Detect which cell encompasses the target text, then output its (X, Y) center coordinate. 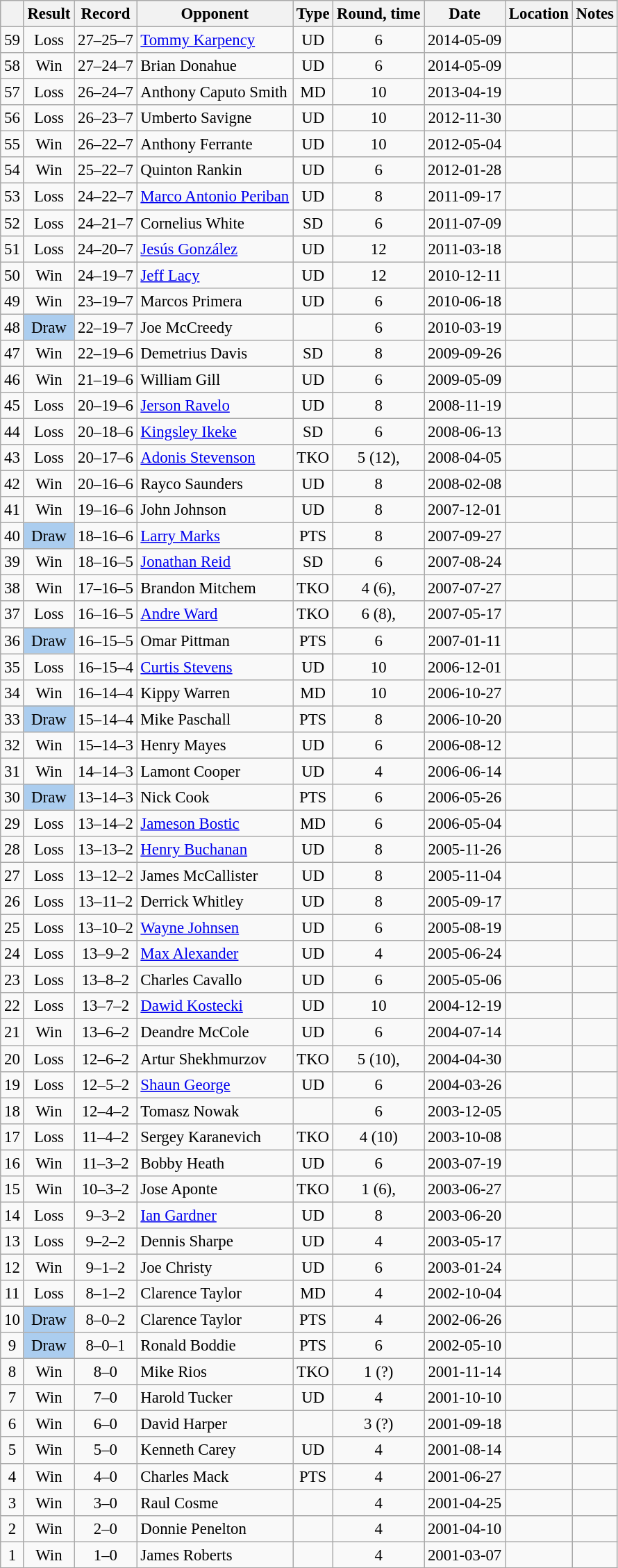
51 (12, 249)
5–0 (106, 1451)
Jeff Lacy (215, 275)
13–11–2 (106, 902)
15–14–4 (106, 719)
22–19–6 (106, 354)
45 (12, 406)
2003-05-17 (465, 1241)
Location (539, 14)
4–0 (106, 1476)
26–22–7 (106, 145)
16–16–5 (106, 615)
23 (12, 980)
13–8–2 (106, 980)
12–5–2 (106, 1084)
Demetrius Davis (215, 354)
Omar Pittman (215, 641)
28 (12, 850)
2002-06-26 (465, 1320)
Kenneth Carey (215, 1451)
2008-04-05 (465, 458)
2009-05-09 (465, 379)
Charles Cavallo (215, 980)
Adonis Stevenson (215, 458)
Artur Shekhmurzov (215, 1059)
13–12–2 (106, 876)
2003-06-20 (465, 1215)
13–7–2 (106, 1007)
2006-05-04 (465, 823)
36 (12, 641)
15–14–3 (106, 745)
Brian Donahue (215, 66)
2009-09-26 (465, 354)
6–0 (106, 1424)
42 (12, 484)
2007-12-01 (465, 510)
2007-05-17 (465, 615)
1 (6), (379, 1189)
6 (8), (379, 615)
2001-10-10 (465, 1398)
50 (12, 275)
Joe Christy (215, 1267)
Type (313, 14)
2007-08-24 (465, 562)
Andre Ward (215, 615)
Record (106, 14)
4 (6), (379, 588)
59 (12, 40)
2011-07-09 (465, 223)
49 (12, 301)
30 (12, 798)
46 (12, 379)
2006-10-20 (465, 719)
5 (12, 1451)
Jameson Bostic (215, 823)
8–0 (106, 1372)
37 (12, 615)
14 (12, 1215)
Kingsley Ikeke (215, 431)
2008-06-13 (465, 431)
16–15–4 (106, 667)
Cornelius White (215, 223)
2003-10-08 (465, 1137)
1–0 (106, 1555)
24–21–7 (106, 223)
Donnie Penelton (215, 1528)
2 (12, 1528)
15 (12, 1189)
Jesús González (215, 249)
2003-12-05 (465, 1111)
2001-09-18 (465, 1424)
Brandon Mitchem (215, 588)
18–16–6 (106, 536)
12–6–2 (106, 1059)
24 (12, 954)
2001-11-14 (465, 1372)
31 (12, 771)
2004-03-26 (465, 1084)
Dennis Sharpe (215, 1241)
11 (12, 1294)
Lamont Cooper (215, 771)
Harold Tucker (215, 1398)
2010-06-18 (465, 301)
Shaun George (215, 1084)
2006-12-01 (465, 667)
Rayco Saunders (215, 484)
Bobby Heath (215, 1163)
8–1–2 (106, 1294)
Charles Mack (215, 1476)
2012-01-28 (465, 170)
2011-09-17 (465, 197)
Round, time (379, 14)
27–24–7 (106, 66)
Marcos Primera (215, 301)
25–22–7 (106, 170)
9–2–2 (106, 1241)
Sergey Karanevich (215, 1137)
20 (12, 1059)
21–19–6 (106, 379)
58 (12, 66)
11–4–2 (106, 1137)
20–19–6 (106, 406)
22 (12, 1007)
2001-03-07 (465, 1555)
1 (?) (379, 1372)
Deandre McCole (215, 1032)
1 (12, 1555)
Curtis Stevens (215, 667)
10–3–2 (106, 1189)
25 (12, 928)
16–14–4 (106, 693)
Tommy Karpency (215, 40)
20–17–6 (106, 458)
2002-05-10 (465, 1346)
47 (12, 354)
James Roberts (215, 1555)
Dawid Kostecki (215, 1007)
2005-11-04 (465, 876)
Wayne Johnsen (215, 928)
William Gill (215, 379)
Umberto Savigne (215, 118)
Anthony Ferrante (215, 145)
29 (12, 823)
2004-04-30 (465, 1059)
2001-04-25 (465, 1503)
2006-05-26 (465, 798)
2007-09-27 (465, 536)
13–13–2 (106, 850)
26–24–7 (106, 92)
19–16–6 (106, 510)
2012-11-30 (465, 118)
Result (49, 14)
2004-07-14 (465, 1032)
2002-10-04 (465, 1294)
2006-08-12 (465, 745)
7–0 (106, 1398)
19 (12, 1084)
2005-05-06 (465, 980)
27–25–7 (106, 40)
26–23–7 (106, 118)
26 (12, 902)
2013-04-19 (465, 92)
4 (10) (379, 1137)
2010-03-19 (465, 327)
34 (12, 693)
Tomasz Nowak (215, 1111)
20–18–6 (106, 431)
Marco Antonio Periban (215, 197)
12–4–2 (106, 1111)
39 (12, 562)
Quinton Rankin (215, 170)
Nick Cook (215, 798)
Ronald Boddie (215, 1346)
3–0 (106, 1503)
13–9–2 (106, 954)
9–1–2 (106, 1267)
2003-06-27 (465, 1189)
2001-04-10 (465, 1528)
41 (12, 510)
23–19–7 (106, 301)
27 (12, 876)
17 (12, 1137)
24–19–7 (106, 275)
2006-06-14 (465, 771)
22–19–7 (106, 327)
16 (12, 1163)
2007-07-27 (465, 588)
2006-10-27 (465, 693)
James McCallister (215, 876)
Henry Buchanan (215, 850)
11–3–2 (106, 1163)
2–0 (106, 1528)
35 (12, 667)
2001-08-14 (465, 1451)
48 (12, 327)
13–14–2 (106, 823)
Mike Rios (215, 1372)
7 (12, 1398)
18 (12, 1111)
2005-06-24 (465, 954)
2003-01-24 (465, 1267)
2008-11-19 (465, 406)
40 (12, 536)
Mike Paschall (215, 719)
2005-09-17 (465, 902)
Ian Gardner (215, 1215)
Anthony Caputo Smith (215, 92)
54 (12, 170)
43 (12, 458)
16–15–5 (106, 641)
2004-12-19 (465, 1007)
55 (12, 145)
24–20–7 (106, 249)
33 (12, 719)
14–14–3 (106, 771)
Derrick Whitley (215, 902)
13 (12, 1241)
9 (12, 1346)
Jose Aponte (215, 1189)
Larry Marks (215, 536)
2011-03-18 (465, 249)
20–16–6 (106, 484)
3 (?) (379, 1424)
Date (465, 14)
9–3–2 (106, 1215)
5 (12), (379, 458)
17–16–5 (106, 588)
Raul Cosme (215, 1503)
24–22–7 (106, 197)
David Harper (215, 1424)
44 (12, 431)
2007-01-11 (465, 641)
Jerson Ravelo (215, 406)
John Johnson (215, 510)
Kippy Warren (215, 693)
Notes (594, 14)
2003-07-19 (465, 1163)
3 (12, 1503)
8–0–1 (106, 1346)
Henry Mayes (215, 745)
52 (12, 223)
13–6–2 (106, 1032)
18–16–5 (106, 562)
5 (10), (379, 1059)
2012-05-04 (465, 145)
Jonathan Reid (215, 562)
Max Alexander (215, 954)
Opponent (215, 14)
53 (12, 197)
38 (12, 588)
32 (12, 745)
2008-02-08 (465, 484)
13–14–3 (106, 798)
8–0–2 (106, 1320)
56 (12, 118)
2005-11-26 (465, 850)
57 (12, 92)
2005-08-19 (465, 928)
2010-12-11 (465, 275)
21 (12, 1032)
Joe McCreedy (215, 327)
2001-06-27 (465, 1476)
13–10–2 (106, 928)
